Return (x, y) of the center of cell containing provided text 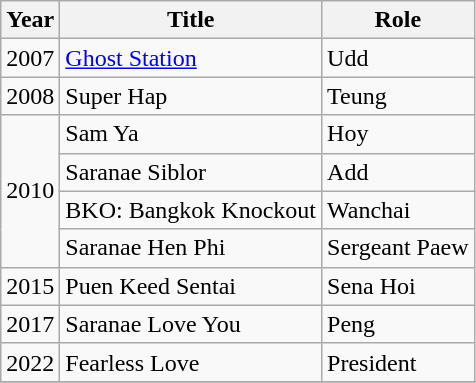
2017 (30, 324)
Sergeant Paew (398, 248)
Wanchai (398, 210)
Title (191, 20)
Sena Hoi (398, 286)
Add (398, 172)
2010 (30, 191)
Saranae Hen Phi (191, 248)
2022 (30, 362)
Ghost Station (191, 58)
BKO: Bangkok Knockout (191, 210)
Fearless Love (191, 362)
Super Hap (191, 96)
Teung (398, 96)
2008 (30, 96)
Sam Ya (191, 134)
2015 (30, 286)
Peng (398, 324)
Saranae Love You (191, 324)
Year (30, 20)
Udd (398, 58)
Hoy (398, 134)
Role (398, 20)
Saranae Siblor (191, 172)
Puen Keed Sentai (191, 286)
President (398, 362)
2007 (30, 58)
